Provide the [x, y] coordinate of the cell's center where the given text is located.  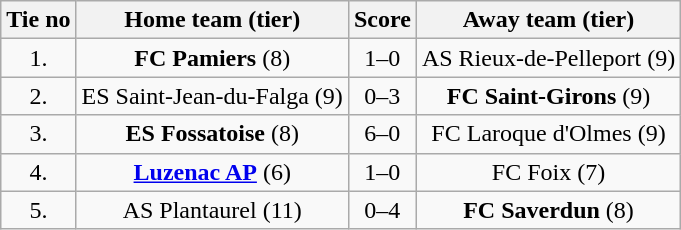
3. [38, 134]
2. [38, 96]
1. [38, 58]
Away team (tier) [548, 20]
6–0 [382, 134]
FC Laroque d'Olmes (9) [548, 134]
Score [382, 20]
FC Foix (7) [548, 172]
4. [38, 172]
Luzenac AP (6) [212, 172]
FC Saint-Girons (9) [548, 96]
AS Rieux-de-Pelleport (9) [548, 58]
ES Fossatoise (8) [212, 134]
FC Saverdun (8) [548, 210]
Tie no [38, 20]
0–4 [382, 210]
ES Saint-Jean-du-Falga (9) [212, 96]
AS Plantaurel (11) [212, 210]
5. [38, 210]
0–3 [382, 96]
FC Pamiers (8) [212, 58]
Home team (tier) [212, 20]
